Output the [x, y] coordinate of the center of the cell containing the given text.  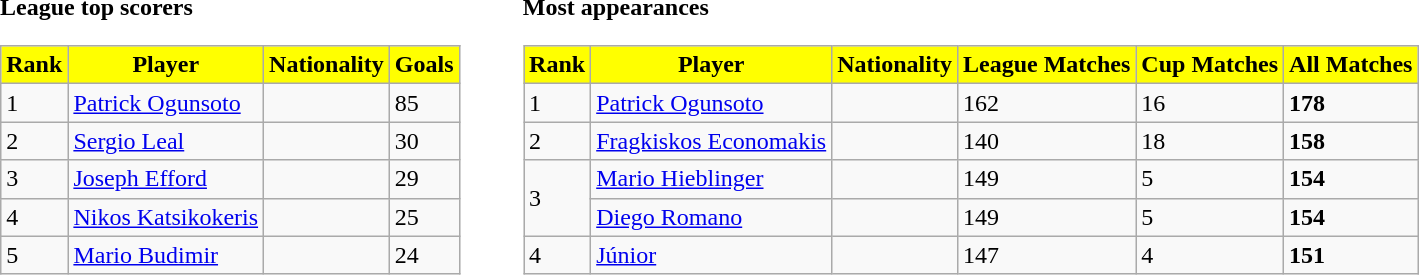
Mario Hieblinger [712, 179]
Mario Budimir [166, 255]
Joseph Efford [166, 179]
29 [424, 179]
Cup Matches [1210, 65]
147 [1046, 255]
Goals [424, 65]
178 [1351, 103]
16 [1210, 103]
85 [424, 103]
All Matches [1351, 65]
18 [1210, 141]
24 [424, 255]
Sergio Leal [166, 141]
140 [1046, 141]
Diego Romano [712, 217]
Júnior [712, 255]
League Matches [1046, 65]
30 [424, 141]
Nikos Katsikokeris [166, 217]
162 [1046, 103]
158 [1351, 141]
25 [424, 217]
Fragkiskos Economakis [712, 141]
151 [1351, 255]
